Identify which cell holds the provided text, then report its [X, Y] central coordinate. 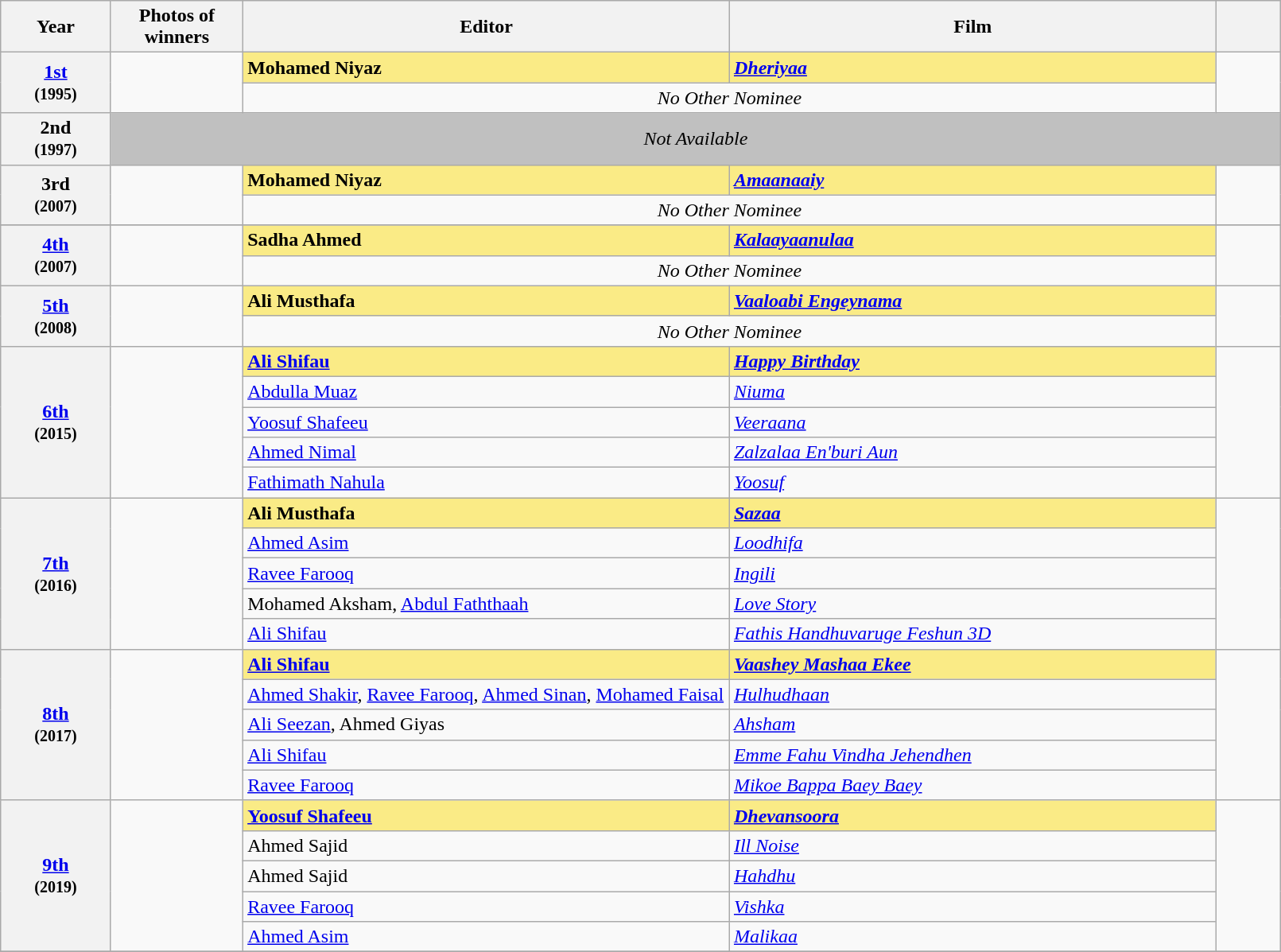
1st(1995) [56, 83]
Ali Seezan, Ahmed Giyas [487, 725]
3rd(2007) [56, 195]
4th(2007) [56, 255]
Ill Noise [972, 845]
6th(2015) [56, 422]
Fathis Handhuvaruge Feshun 3D [972, 634]
Mikoe Bappa Baey Baey [972, 785]
Fathimath Nahula [487, 483]
Zalzalaa En'buri Aun [972, 453]
Hahdhu [972, 876]
Abdulla Muaz [487, 391]
Dhevansoora [972, 815]
Loodhifa [972, 543]
9th(2019) [56, 876]
Film [972, 27]
5th(2008) [56, 316]
7th(2016) [56, 573]
8th(2017) [56, 725]
Ahmed Nimal [487, 453]
2nd(1997) [56, 138]
Not Available [696, 138]
Mohamed Aksham, Abdul Faththaah [487, 604]
Happy Birthday [972, 361]
Vaashey Mashaa Ekee [972, 664]
Dheriyaa [972, 68]
Emme Fahu Vindha Jehendhen [972, 755]
Yoosuf [972, 483]
Love Story [972, 604]
Year [56, 27]
Ahmed Shakir, Ravee Farooq, Ahmed Sinan, Mohamed Faisal [487, 694]
Kalaayaanulaa [972, 240]
Ingili [972, 573]
Veeraana [972, 422]
Hulhudhaan [972, 694]
Malikaa [972, 937]
Vaaloabi Engeynama [972, 301]
Amaanaaiy [972, 180]
Sazaa [972, 513]
Editor [487, 27]
Sadha Ahmed [487, 240]
Vishka [972, 906]
Ahsham [972, 725]
Niuma [972, 391]
Photos of winners [177, 27]
